Return the (X, Y) coordinate for the center point of the cell that contains the specified text.  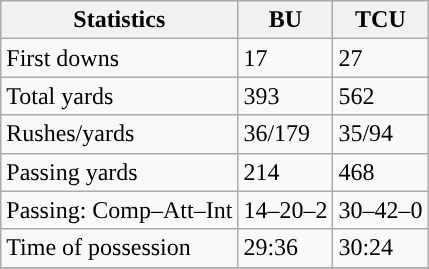
214 (286, 172)
30–42–0 (380, 210)
393 (286, 96)
Statistics (120, 20)
36/179 (286, 134)
First downs (120, 58)
Passing yards (120, 172)
17 (286, 58)
30:24 (380, 248)
TCU (380, 20)
27 (380, 58)
Rushes/yards (120, 134)
BU (286, 20)
14–20–2 (286, 210)
29:36 (286, 248)
Total yards (120, 96)
35/94 (380, 134)
Passing: Comp–Att–Int (120, 210)
468 (380, 172)
Time of possession (120, 248)
562 (380, 96)
